Determine the (X, Y) coordinate at the center of the cell enclosing the given text.  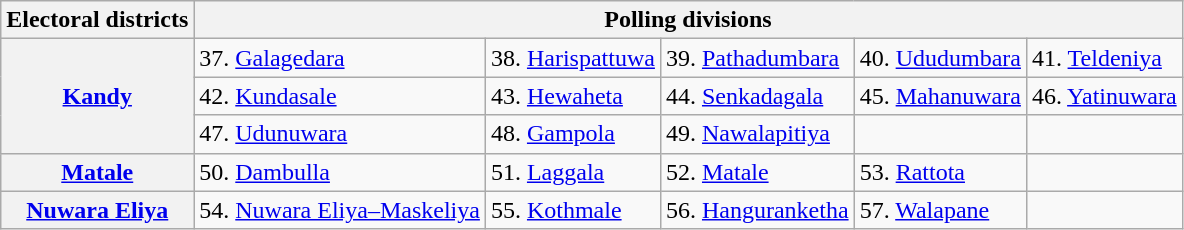
50. Dambulla (340, 172)
42. Kundasale (340, 96)
49. Nawalapitiya (757, 134)
55. Kothmale (572, 210)
38. Harispattuwa (572, 58)
39. Pathadumbara (757, 58)
Electoral districts (98, 20)
51. Laggala (572, 172)
Matale (98, 172)
57. Walapane (940, 210)
41. Teldeniya (1104, 58)
53. Rattota (940, 172)
45. Mahanuwara (940, 96)
52. Matale (757, 172)
56. Hanguranketha (757, 210)
Kandy (98, 96)
48. Gampola (572, 134)
Polling divisions (688, 20)
40. Ududumbara (940, 58)
54. Nuwara Eliya–Maskeliya (340, 210)
37. Galagedara (340, 58)
47. Udunuwara (340, 134)
43. Hewaheta (572, 96)
Nuwara Eliya (98, 210)
46. Yatinuwara (1104, 96)
44. Senkadagala (757, 96)
